Pinpoint the cell where the given text exists, returning its (X, Y) midpoint coordinate. 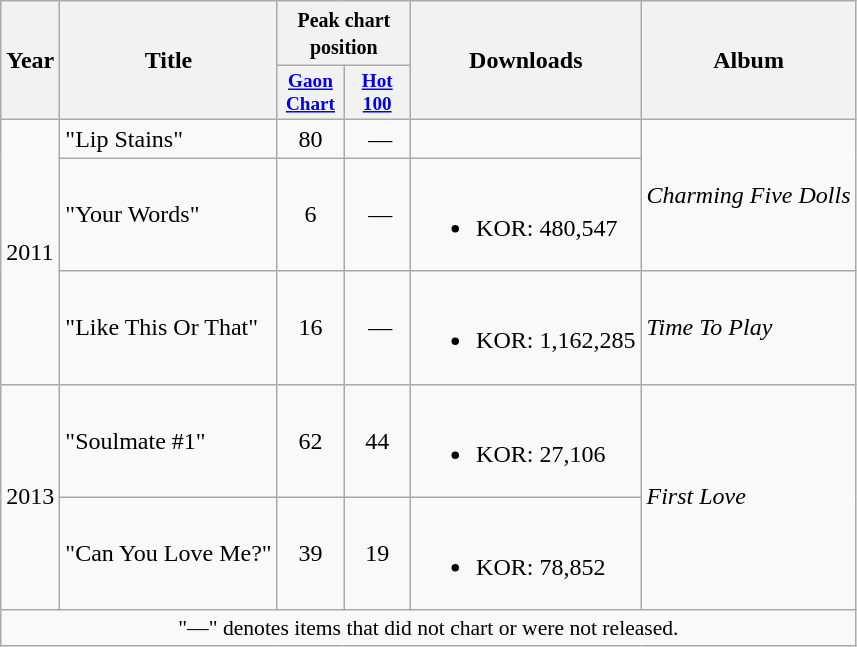
Hot 100 (378, 93)
Peak chart position (344, 34)
Charming Five Dolls (748, 196)
Title (168, 60)
"—" denotes items that did not chart or were not released. (428, 628)
44 (378, 440)
Year (30, 60)
80 (310, 139)
Gaon Chart (310, 93)
19 (378, 554)
KOR: 78,852 (526, 554)
Album (748, 60)
Time To Play (748, 328)
KOR: 1,162,285 (526, 328)
"Lip Stains" (168, 139)
KOR: 480,547 (526, 214)
"Soulmate #1" (168, 440)
KOR: 27,106 (526, 440)
"Can You Love Me?" (168, 554)
6 (310, 214)
16 (310, 328)
"Your Words" (168, 214)
2011 (30, 252)
"Like This Or That" (168, 328)
62 (310, 440)
First Love (748, 497)
39 (310, 554)
2013 (30, 497)
Downloads (526, 60)
